Identify which cell holds the provided text, then report its (x, y) central coordinate. 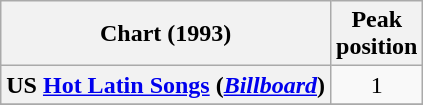
Peakposition (377, 34)
1 (377, 85)
US Hot Latin Songs (Billboard) (166, 85)
Chart (1993) (166, 34)
